Find where the given text appears and provide that cell's center as (X, Y) coordinate. 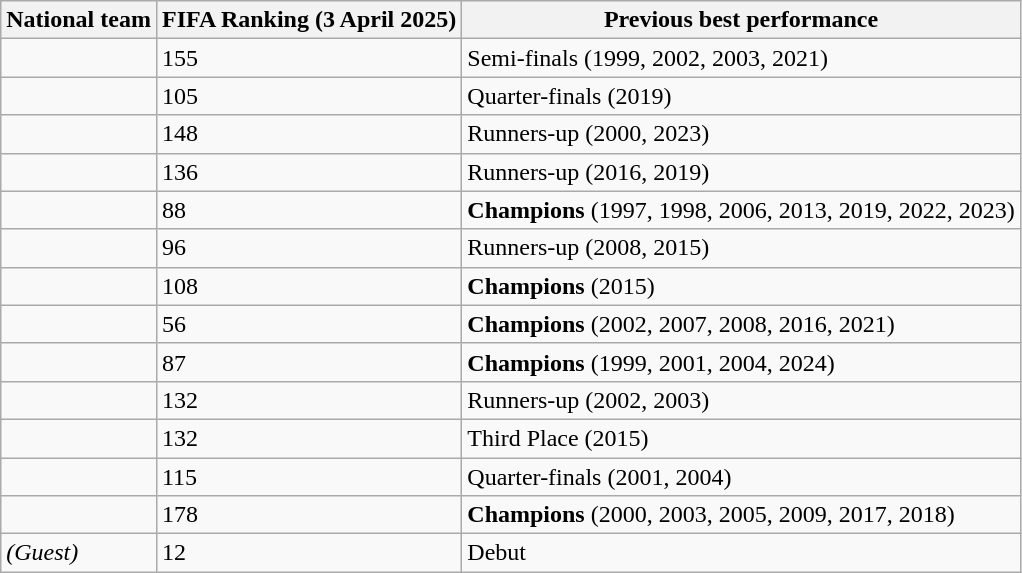
56 (308, 324)
115 (308, 477)
Quarter-finals (2001, 2004) (741, 477)
136 (308, 172)
Champions (1999, 2001, 2004, 2024) (741, 362)
(Guest) (79, 553)
87 (308, 362)
96 (308, 248)
Runners-up (2008, 2015) (741, 248)
Champions (2002, 2007, 2008, 2016, 2021) (741, 324)
88 (308, 210)
Runners-up (2016, 2019) (741, 172)
Runners-up (2002, 2003) (741, 400)
155 (308, 58)
FIFA Ranking (3 April 2025) (308, 20)
Third Place (2015) (741, 438)
Quarter-finals (2019) (741, 96)
105 (308, 96)
Debut (741, 553)
Champions (1997, 1998, 2006, 2013, 2019, 2022, 2023) (741, 210)
12 (308, 553)
Runners-up (2000, 2023) (741, 134)
Champions (2015) (741, 286)
Champions (2000, 2003, 2005, 2009, 2017, 2018) (741, 515)
148 (308, 134)
National team (79, 20)
Semi-finals (1999, 2002, 2003, 2021) (741, 58)
Previous best performance (741, 20)
178 (308, 515)
108 (308, 286)
